From the cell containing the given text, extract its center point as (x, y) coordinate. 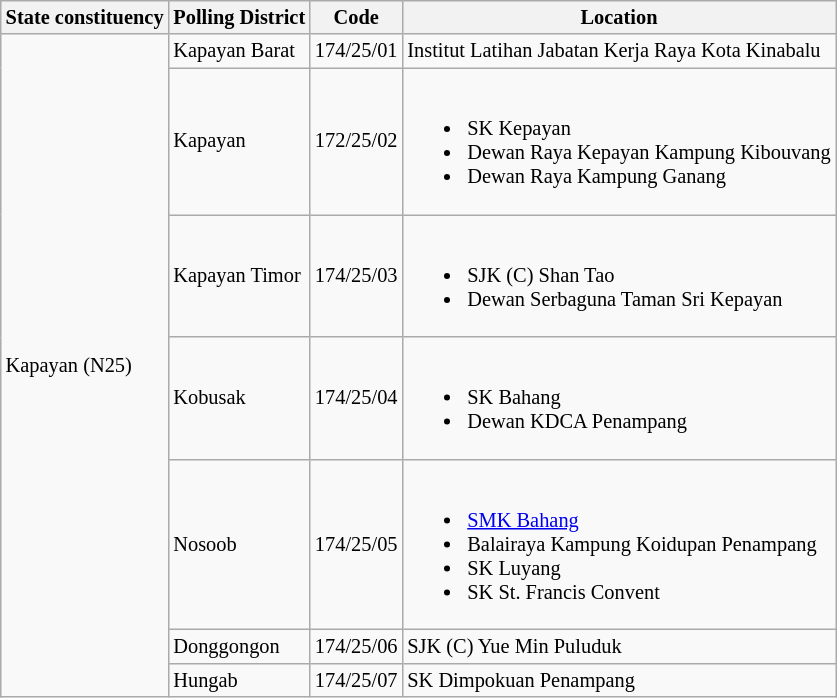
Location (618, 17)
SMK BahangBalairaya Kampung Koidupan PenampangSK LuyangSK St. Francis Convent (618, 544)
Kobusak (239, 398)
174/25/06 (356, 646)
Kapayan Barat (239, 51)
174/25/01 (356, 51)
174/25/05 (356, 544)
State constituency (85, 17)
Donggongon (239, 646)
174/25/04 (356, 398)
Hungab (239, 680)
Kapayan Timor (239, 275)
172/25/02 (356, 141)
Kapayan (N25) (85, 366)
Polling District (239, 17)
SK Dimpokuan Penampang (618, 680)
SK BahangDewan KDCA Penampang (618, 398)
174/25/07 (356, 680)
SK KepayanDewan Raya Kepayan Kampung KibouvangDewan Raya Kampung Ganang (618, 141)
Nosoob (239, 544)
Institut Latihan Jabatan Kerja Raya Kota Kinabalu (618, 51)
SJK (C) Shan TaoDewan Serbaguna Taman Sri Kepayan (618, 275)
SJK (C) Yue Min Puluduk (618, 646)
Kapayan (239, 141)
Code (356, 17)
174/25/03 (356, 275)
